Locate the cell with the specified text and output its [X, Y] center coordinate. 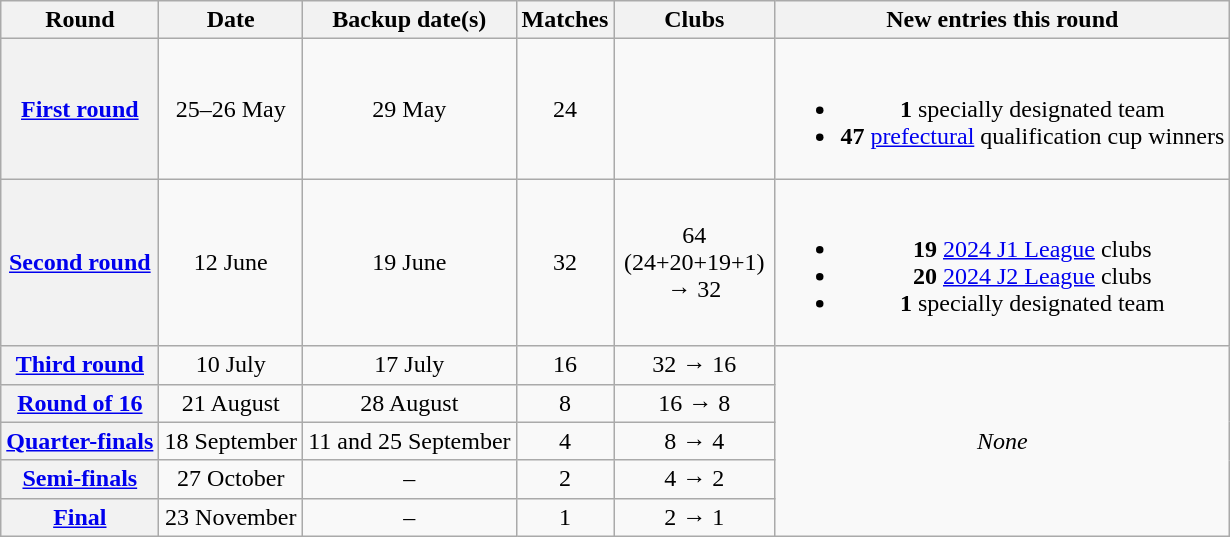
Date [231, 20]
4 [565, 441]
4 → 2 [694, 479]
17 July [410, 365]
32 → 16 [694, 365]
27 October [231, 479]
11 and 25 September [410, 441]
8 [565, 403]
32 [565, 262]
Third round [80, 365]
19 June [410, 262]
18 September [231, 441]
Semi-finals [80, 479]
Clubs [694, 20]
Backup date(s) [410, 20]
Round of 16 [80, 403]
8 → 4 [694, 441]
12 June [231, 262]
24 [565, 109]
28 August [410, 403]
16 [565, 365]
16 → 8 [694, 403]
Second round [80, 262]
Round [80, 20]
First round [80, 109]
New entries this round [1002, 20]
Matches [565, 20]
29 May [410, 109]
Quarter-finals [80, 441]
21 August [231, 403]
19 2024 J1 League clubs20 2024 J2 League clubs1 specially designated team [1002, 262]
Final [80, 517]
None [1002, 441]
23 November [231, 517]
2 [565, 479]
1 specially designated team47 prefectural qualification cup winners [1002, 109]
25–26 May [231, 109]
1 [565, 517]
64 (24+20+19+1) → 32 [694, 262]
10 July [231, 365]
2 → 1 [694, 517]
